Return [x, y] of the center of cell containing provided text 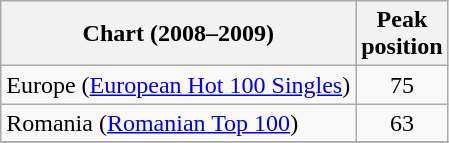
Romania (Romanian Top 100) [178, 123]
63 [402, 123]
75 [402, 85]
Chart (2008–2009) [178, 34]
Europe (European Hot 100 Singles) [178, 85]
Peakposition [402, 34]
